Scan for the cell matching the given text and deliver its (X, Y) coordinate at center. 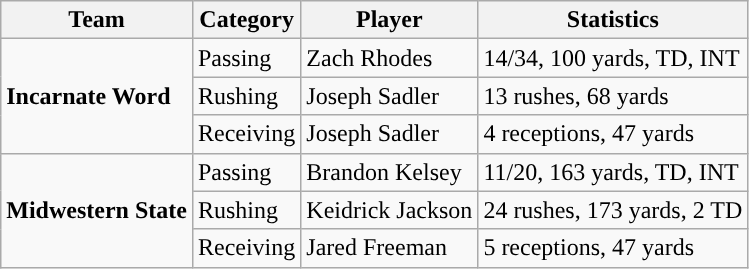
Midwestern State (97, 210)
14/34, 100 yards, TD, INT (613, 58)
24 rushes, 173 yards, 2 TD (613, 210)
Incarnate Word (97, 96)
5 receptions, 47 yards (613, 248)
Category (246, 20)
11/20, 163 yards, TD, INT (613, 172)
Team (97, 20)
4 receptions, 47 yards (613, 134)
Player (390, 20)
Jared Freeman (390, 248)
Keidrick Jackson (390, 210)
Brandon Kelsey (390, 172)
Statistics (613, 20)
Zach Rhodes (390, 58)
13 rushes, 68 yards (613, 96)
